Return the (X, Y) coordinate for the center point of the cell that contains the specified text.  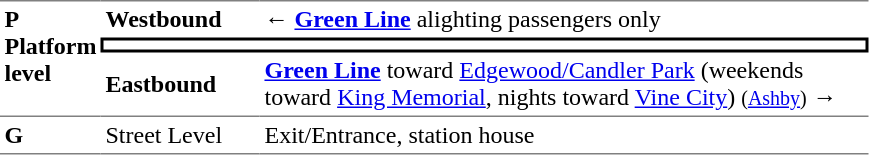
Eastbound (180, 84)
Street Level (180, 136)
Westbound (180, 19)
Green Line toward Edgewood/Candler Park (weekends toward King Memorial, nights toward Vine City) (Ashby) → (564, 84)
← Green Line alighting passengers only (564, 19)
PPlatform level (50, 58)
G (50, 136)
Exit/Entrance, station house (564, 136)
